Provide the (x, y) coordinate of the cell's center where the given text is located.  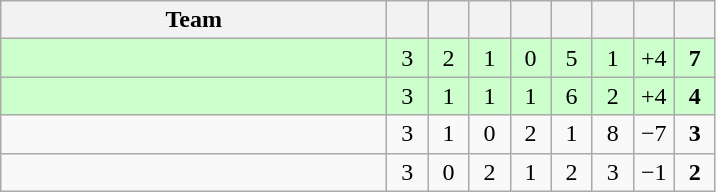
8 (612, 134)
5 (572, 58)
4 (694, 96)
Team (194, 20)
6 (572, 96)
−7 (654, 134)
7 (694, 58)
−1 (654, 172)
